Locate the cell with the specified text and output its (x, y) center coordinate. 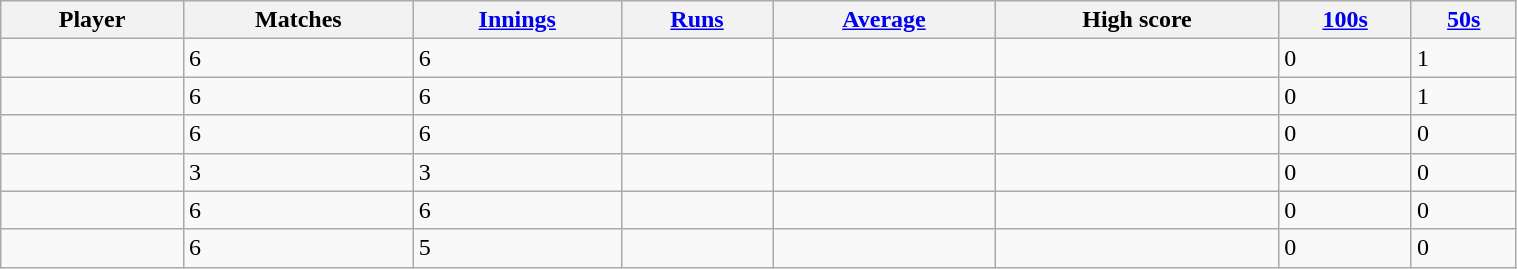
High score (1137, 20)
Innings (517, 20)
Player (92, 20)
Average (884, 20)
Runs (697, 20)
5 (517, 248)
100s (1346, 20)
Matches (298, 20)
50s (1464, 20)
